Pinpoint the cell where the given text exists, returning its [x, y] midpoint coordinate. 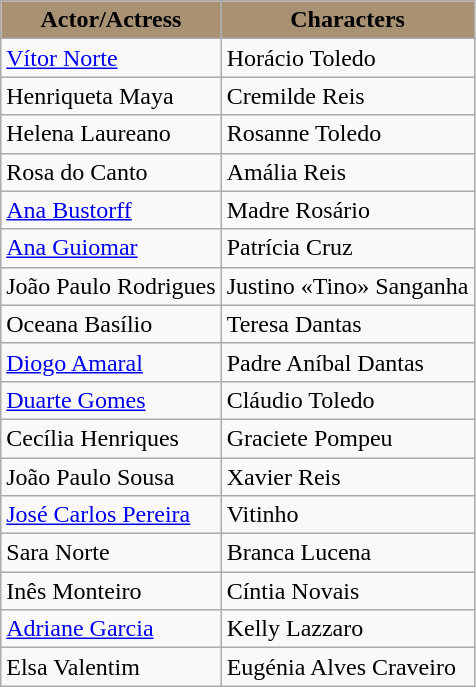
Amália Reis [348, 172]
Cláudio Toledo [348, 400]
Elsa Valentim [111, 667]
Rosanne Toledo [348, 134]
Ana Guiomar [111, 248]
Justino «Tino» Sanganha [348, 286]
Patrícia Cruz [348, 248]
João Paulo Sousa [111, 477]
Eugénia Alves Craveiro [348, 667]
Graciete Pompeu [348, 438]
Cíntia Novais [348, 591]
Teresa Dantas [348, 324]
Diogo Amaral [111, 362]
Vitinho [348, 515]
Characters [348, 20]
Henriqueta Maya [111, 96]
Oceana Basílio [111, 324]
Duarte Gomes [111, 400]
Cremilde Reis [348, 96]
Actor/Actress [111, 20]
Branca Lucena [348, 553]
Kelly Lazzaro [348, 629]
Madre Rosário [348, 210]
Ana Bustorff [111, 210]
Inês Monteiro [111, 591]
Rosa do Canto [111, 172]
Sara Norte [111, 553]
Vítor Norte [111, 58]
Cecília Henriques [111, 438]
Adriane Garcia [111, 629]
Xavier Reis [348, 477]
Horácio Toledo [348, 58]
Helena Laureano [111, 134]
Padre Aníbal Dantas [348, 362]
José Carlos Pereira [111, 515]
João Paulo Rodrigues [111, 286]
